From the cell containing the given text, extract its center point as (X, Y) coordinate. 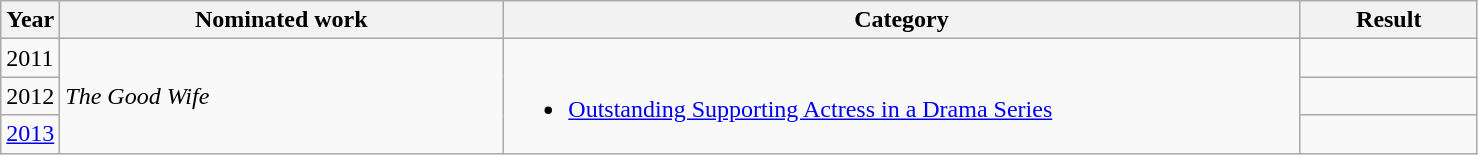
2013 (30, 134)
Result (1388, 20)
Outstanding Supporting Actress in a Drama Series (902, 96)
2012 (30, 96)
2011 (30, 58)
Category (902, 20)
Nominated work (282, 20)
The Good Wife (282, 96)
Year (30, 20)
